Scan for the cell matching the given text and deliver its (X, Y) coordinate at center. 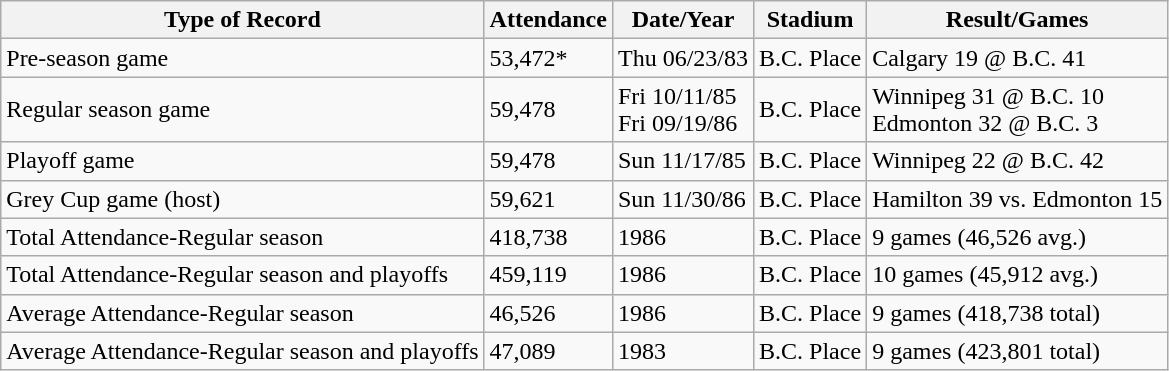
Result/Games (1018, 20)
Sun 11/17/85 (682, 161)
Average Attendance-Regular season (242, 313)
418,738 (548, 237)
1983 (682, 351)
47,089 (548, 351)
9 games (423,801 total) (1018, 351)
59,621 (548, 199)
Sun 11/30/86 (682, 199)
10 games (45,912 avg.) (1018, 275)
Average Attendance-Regular season and playoffs (242, 351)
Fri 10/11/85Fri 09/19/86 (682, 110)
Type of Record (242, 20)
Calgary 19 @ B.C. 41 (1018, 58)
Grey Cup game (host) (242, 199)
Winnipeg 31 @ B.C. 10Edmonton 32 @ B.C. 3 (1018, 110)
Total Attendance-Regular season and playoffs (242, 275)
Playoff game (242, 161)
Hamilton 39 vs. Edmonton 15 (1018, 199)
Attendance (548, 20)
459,119 (548, 275)
Thu 06/23/83 (682, 58)
9 games (418,738 total) (1018, 313)
Winnipeg 22 @ B.C. 42 (1018, 161)
Total Attendance-Regular season (242, 237)
9 games (46,526 avg.) (1018, 237)
Date/Year (682, 20)
Pre-season game (242, 58)
53,472* (548, 58)
Regular season game (242, 110)
Stadium (810, 20)
46,526 (548, 313)
